Provide the [x, y] coordinate of the cell's center where the given text is located.  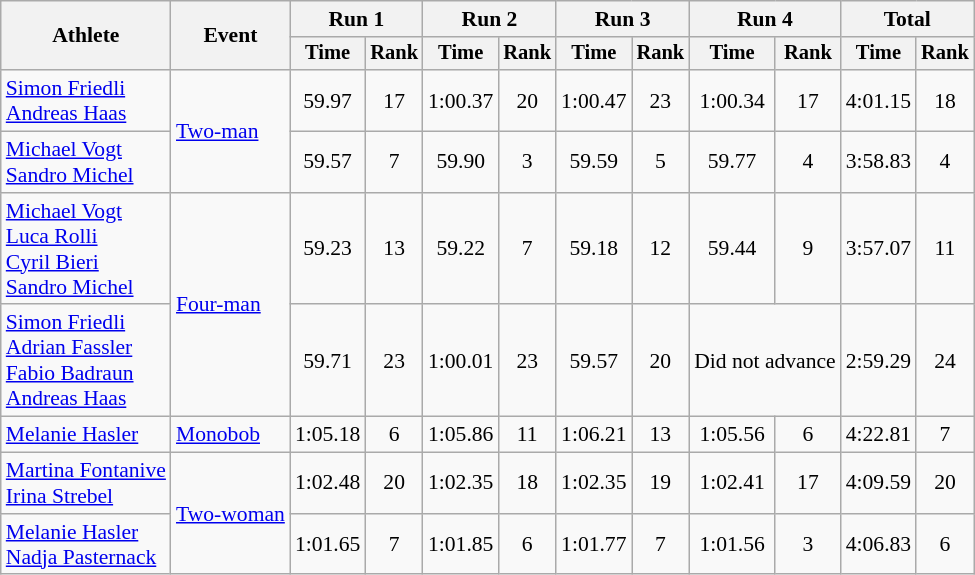
Melanie HaslerNadja Pasternack [86, 544]
9 [808, 249]
1:05.18 [328, 435]
Two-man [230, 131]
Run 1 [356, 19]
Did not advance [765, 361]
1:02.48 [328, 484]
3:57.07 [878, 249]
1:05.56 [732, 435]
Michael VogtSandro Michel [86, 162]
1:05.86 [460, 435]
4:06.83 [878, 544]
Total [908, 19]
1:00.47 [594, 100]
2:59.29 [878, 361]
Two-woman [230, 514]
59.22 [460, 249]
1:01.85 [460, 544]
Monobob [230, 435]
12 [661, 249]
59.97 [328, 100]
4:09.59 [878, 484]
59.90 [460, 162]
59.18 [594, 249]
4:22.81 [878, 435]
Simon FriedliAdrian FasslerFabio BadraunAndreas Haas [86, 361]
Run 4 [765, 19]
59.44 [732, 249]
Event [230, 36]
24 [945, 361]
59.71 [328, 361]
Four-man [230, 305]
1:00.34 [732, 100]
3:58.83 [878, 162]
1:00.01 [460, 361]
Run 2 [490, 19]
59.59 [594, 162]
4:01.15 [878, 100]
Martina FontaniveIrina Strebel [86, 484]
1:02.41 [732, 484]
1:01.65 [328, 544]
Simon FriedliAndreas Haas [86, 100]
Melanie Hasler [86, 435]
Athlete [86, 36]
1:01.56 [732, 544]
5 [661, 162]
Michael VogtLuca RolliCyril BieriSandro Michel [86, 249]
59.77 [732, 162]
19 [661, 484]
1:00.37 [460, 100]
1:06.21 [594, 435]
Run 3 [622, 19]
1:01.77 [594, 544]
59.23 [328, 249]
